Locate the cell with the specified text and output its [X, Y] center coordinate. 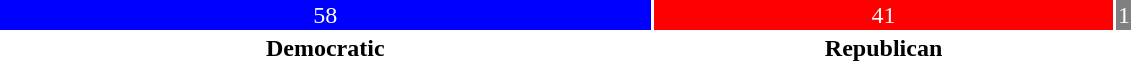
41 [884, 15]
58 [326, 15]
